Determine the (X, Y) coordinate at the center of the cell enclosing the given text.  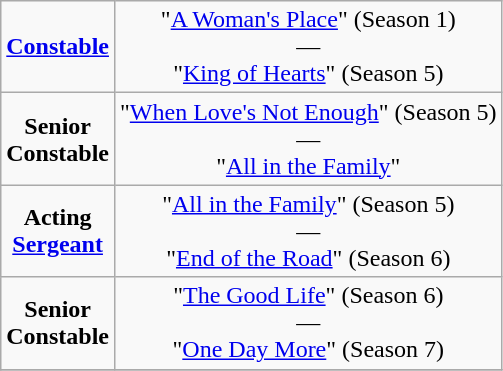
"All in the Family" (Season 5) — "End of the Road" (Season 6) (308, 231)
ActingSergeant (58, 231)
Constable (58, 47)
"When Love's Not Enough" (Season 5)— "All in the Family" (308, 139)
"A Woman's Place" (Season 1) — "King of Hearts" (Season 5) (308, 47)
"The Good Life" (Season 6) — "One Day More" (Season 7) (308, 323)
